From the cell containing the given text, extract its center point as [X, Y] coordinate. 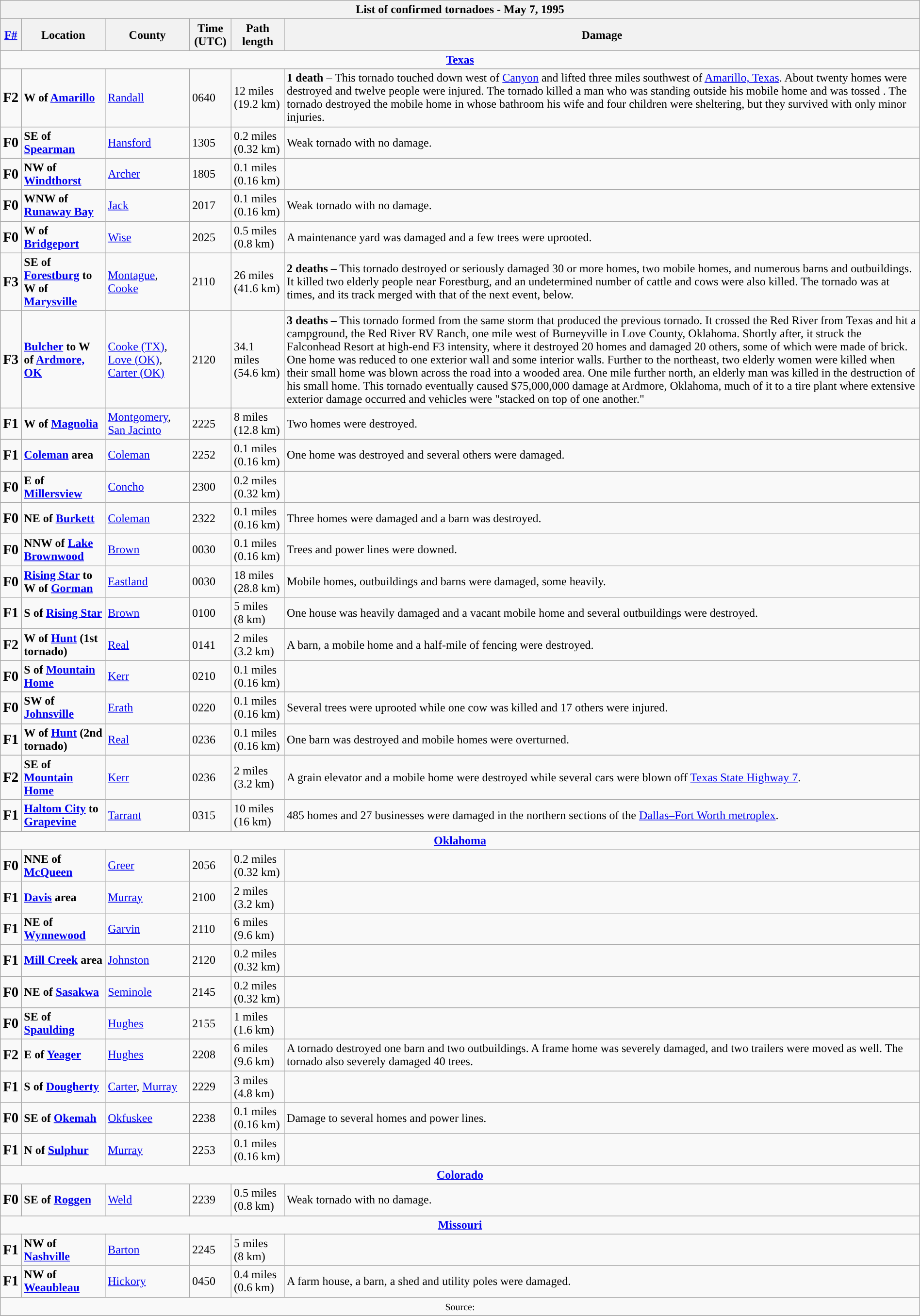
SE of Okemah [63, 1118]
Barton [148, 1250]
Trees and power lines were downed. [602, 550]
1305 [211, 143]
Rising Star to W of Gorman [63, 581]
NNW of Lake Brownwood [63, 550]
26 miles (41.6 km) [258, 281]
Concho [148, 486]
A barn, a mobile home and a half-mile of fencing were destroyed. [602, 644]
A maintenance yard was damaged and a few trees were uprooted. [602, 237]
2245 [211, 1250]
Johnston [148, 960]
Weld [148, 1200]
WNW of Runaway Bay [63, 206]
0.4 miles (0.6 km) [258, 1281]
1 miles (1.6 km) [258, 1024]
Mobile homes, outbuildings and barns were damaged, some heavily. [602, 581]
Time (UTC) [211, 35]
Okfuskee [148, 1118]
NW of Weaubleau [63, 1281]
Hansford [148, 143]
Path length [258, 35]
A farm house, a barn, a shed and utility poles were damaged. [602, 1281]
2300 [211, 486]
2253 [211, 1150]
10 miles (16 km) [258, 815]
2239 [211, 1200]
Hickory [148, 1281]
34.1 miles (54.6 km) [258, 359]
One home was destroyed and several others were damaged. [602, 455]
2225 [211, 423]
2238 [211, 1118]
2155 [211, 1024]
2100 [211, 897]
SE of Forestburg to W of Marysville [63, 281]
NE of Wynnewood [63, 929]
Coleman area [63, 455]
Bulcher to W of Ardmore, OK [63, 359]
0100 [211, 613]
0141 [211, 644]
Location [63, 35]
1805 [211, 174]
E of Millersview [63, 486]
Seminole [148, 992]
S of Mountain Home [63, 676]
Montgomery, San Jacinto [148, 423]
Randall [148, 98]
Haltom City to Grapevine [63, 815]
Two homes were destroyed. [602, 423]
SE of Spaulding [63, 1024]
W of Hunt (1st tornado) [63, 644]
2208 [211, 1055]
485 homes and 27 businesses were damaged in the northern sections of the Dallas–Fort Worth metroplex. [602, 815]
SE of Roggen [63, 1200]
SE of Mountain Home [63, 777]
SE of Spearman [63, 143]
Jack [148, 206]
NW of Nashville [63, 1250]
W of Hunt (2nd tornado) [63, 740]
2322 [211, 518]
Garvin [148, 929]
Tarrant [148, 815]
Davis area [63, 897]
Several trees were uprooted while one cow was killed and 17 others were injured. [602, 707]
W of Magnolia [63, 423]
18 miles (28.8 km) [258, 581]
Texas [460, 60]
SW of Johnsville [63, 707]
Oklahoma [460, 840]
NE of Burkett [63, 518]
2056 [211, 866]
Source: [460, 1306]
One house was heavily damaged and a vacant mobile home and several outbuildings were destroyed. [602, 613]
Erath [148, 707]
NW of Windthorst [63, 174]
Missouri [460, 1225]
F# [11, 35]
Wise [148, 237]
Mill Creek area [63, 960]
2145 [211, 992]
Damage to several homes and power lines. [602, 1118]
Greer [148, 866]
S of Dougherty [63, 1087]
2252 [211, 455]
0640 [211, 98]
8 miles (12.8 km) [258, 423]
2229 [211, 1087]
2025 [211, 237]
Colorado [460, 1175]
Three homes were damaged and a barn was destroyed. [602, 518]
Montague, Cooke [148, 281]
Carter, Murray [148, 1087]
S of Rising Star [63, 613]
One barn was destroyed and mobile homes were overturned. [602, 740]
0210 [211, 676]
W of Amarillo [63, 98]
County [148, 35]
NNE of McQueen [63, 866]
E of Yeager [63, 1055]
3 miles (4.8 km) [258, 1087]
List of confirmed tornadoes - May 7, 1995 [460, 10]
A grain elevator and a mobile home were destroyed while several cars were blown off Texas State Highway 7. [602, 777]
Eastland [148, 581]
Damage [602, 35]
2017 [211, 206]
NE of Sasakwa [63, 992]
0220 [211, 707]
N of Sulphur [63, 1150]
0315 [211, 815]
Cooke (TX), Love (OK), Carter (OK) [148, 359]
W of Bridgeport [63, 237]
12 miles (19.2 km) [258, 98]
0450 [211, 1281]
Archer [148, 174]
